Return the [X, Y] coordinate for the center point of the cell that contains the specified text.  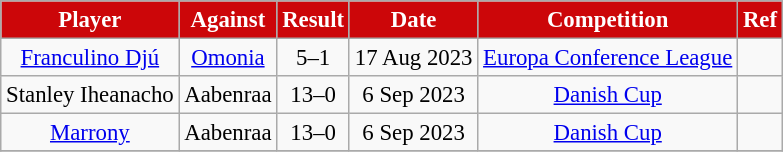
Competition [608, 20]
Stanley Iheanacho [90, 95]
Date [413, 20]
Result [314, 20]
Franculino Djú [90, 58]
17 Aug 2023 [413, 58]
Against [228, 20]
Omonia [228, 58]
Player [90, 20]
Ref [760, 20]
5–1 [314, 58]
Europa Conference League [608, 58]
Marrony [90, 133]
